Search for the cell housing the specified text and yield its (X, Y) center coordinate. 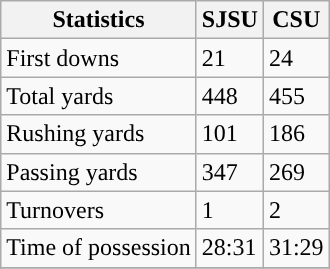
Total yards (99, 96)
1 (230, 210)
First downs (99, 58)
Time of possession (99, 248)
CSU (296, 20)
186 (296, 134)
21 (230, 58)
448 (230, 96)
Rushing yards (99, 134)
Turnovers (99, 210)
24 (296, 58)
2 (296, 210)
101 (230, 134)
Passing yards (99, 172)
269 (296, 172)
Statistics (99, 20)
SJSU (230, 20)
455 (296, 96)
28:31 (230, 248)
347 (230, 172)
31:29 (296, 248)
